Locate the cell with the specified text and output its (X, Y) center coordinate. 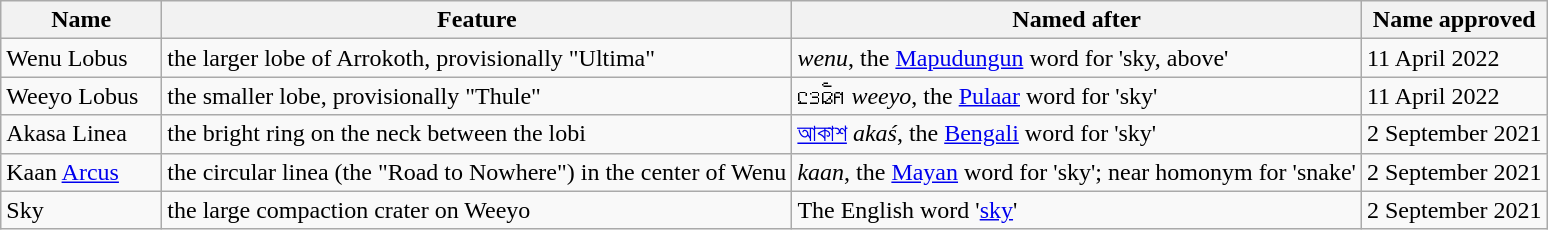
the circular linea (the "Road to Nowhere") in the center of Wenu (477, 172)
the smaller lobe, provisionally "Thule" (477, 96)
kaan, the Mayan word for 'sky'; near homonym for 'snake' (1077, 172)
Sky (82, 210)
the larger lobe of Arrokoth, provisionally "Ultima" (477, 58)
Akasa Linea (82, 134)
Named after (1077, 20)
Wenu Lobus (82, 58)
Name (82, 20)
wenu, the Mapudungun word for 'sky, above' (1077, 58)
𞤱𞤫𞥅𞤴𞤮 weeyo, the Pulaar word for 'sky' (1077, 96)
the large compaction crater on Weeyo (477, 210)
Weeyo Lobus (82, 96)
Feature (477, 20)
আকাশ akaś, the Bengali word for 'sky' (1077, 134)
Name approved (1454, 20)
the bright ring on the neck between the lobi (477, 134)
The English word 'sky' (1077, 210)
Kaan Arcus (82, 172)
